Output the [x, y] coordinate of the center of the cell containing the given text.  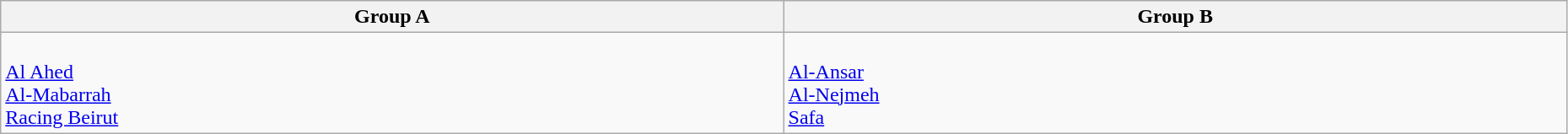
Al Ahed Al-Mabarrah Racing Beirut [392, 83]
Al-Ansar Al-Nejmeh Safa [1175, 83]
Group B [1175, 17]
Group A [392, 17]
